Scan for the cell matching the given text and deliver its (X, Y) coordinate at center. 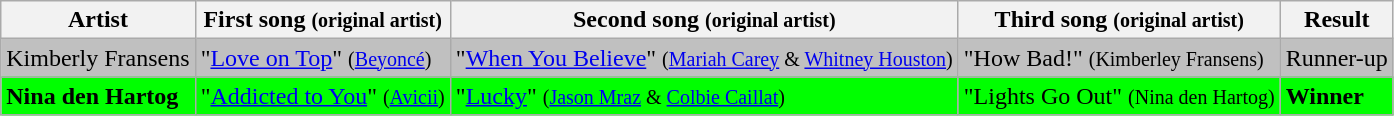
"Lucky" (Jason Mraz & Colbie Caillat) (704, 96)
First song (original artist) (322, 20)
"Lights Go Out" (Nina den Hartog) (1119, 96)
Third song (original artist) (1119, 20)
Nina den Hartog (98, 96)
"Addicted to You" (Avicii) (322, 96)
"How Bad!" (Kimberley Fransens) (1119, 58)
Result (1336, 20)
Kimberly Fransens (98, 58)
Artist (98, 20)
"Love on Top" (Beyoncé) (322, 58)
Second song (original artist) (704, 20)
Winner (1336, 96)
"When You Believe" (Mariah Carey & Whitney Houston) (704, 58)
Runner-up (1336, 58)
